Locate the cell with the specified text and output its (x, y) center coordinate. 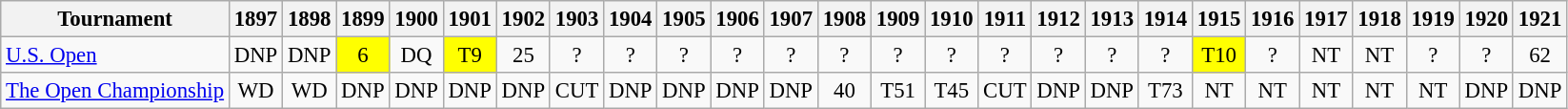
1907 (791, 19)
1903 (576, 19)
Tournament (115, 19)
1917 (1326, 19)
1914 (1165, 19)
6 (363, 55)
1918 (1379, 19)
1900 (416, 19)
1909 (898, 19)
DQ (416, 55)
1901 (470, 19)
1906 (737, 19)
1905 (684, 19)
1908 (844, 19)
T73 (1165, 91)
25 (523, 55)
T45 (952, 91)
1899 (363, 19)
1911 (1005, 19)
1921 (1539, 19)
1904 (631, 19)
1913 (1112, 19)
1898 (310, 19)
40 (844, 91)
1897 (255, 19)
1910 (952, 19)
T51 (898, 91)
1920 (1486, 19)
1919 (1433, 19)
62 (1539, 55)
1912 (1058, 19)
The Open Championship (115, 91)
1916 (1273, 19)
T10 (1218, 55)
T9 (470, 55)
U.S. Open (115, 55)
1902 (523, 19)
1915 (1218, 19)
